Return the (X, Y) coordinate for the center point of the cell that contains the specified text.  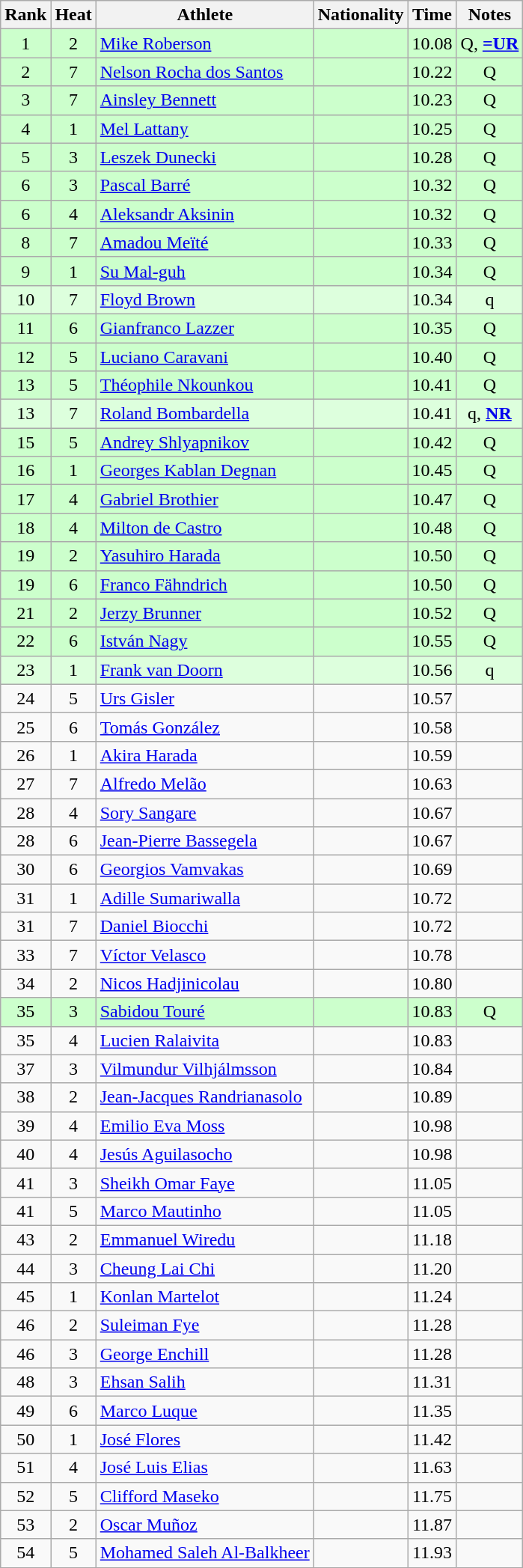
11.35 (432, 1411)
10.56 (432, 670)
44 (25, 1269)
Sabidou Touré (205, 1012)
Marco Mautinho (205, 1211)
Jesús Aguilasocho (205, 1154)
27 (25, 784)
Pascal Barré (205, 186)
José Flores (205, 1439)
10.08 (432, 43)
Lucien Ralaivita (205, 1040)
Su Mal-guh (205, 271)
11.20 (432, 1269)
22 (25, 641)
10.55 (432, 641)
43 (25, 1239)
18 (25, 528)
Yasuhiro Harada (205, 556)
37 (25, 1069)
10.52 (432, 613)
Akira Harada (205, 755)
Emmanuel Wiredu (205, 1239)
George Enchill (205, 1354)
23 (25, 670)
Nelson Rocha dos Santos (205, 72)
José Luis Elias (205, 1468)
Andrey Shlyapnikov (205, 442)
26 (25, 755)
52 (25, 1496)
Georgios Vamvakas (205, 870)
Alfredo Melão (205, 784)
Franco Fähndrich (205, 585)
Jerzy Brunner (205, 613)
Amadou Meïté (205, 242)
49 (25, 1411)
Clifford Maseko (205, 1496)
10.69 (432, 870)
53 (25, 1525)
11.24 (432, 1297)
10.23 (432, 100)
q, NR (489, 414)
Tomás González (205, 727)
25 (25, 727)
Nationality (361, 15)
10.25 (432, 129)
Vilmundur Vilhjálmsson (205, 1069)
Cheung Lai Chi (205, 1269)
Frank van Doorn (205, 670)
10.22 (432, 72)
16 (25, 471)
Ainsley Bennett (205, 100)
33 (25, 955)
10.89 (432, 1097)
38 (25, 1097)
Emilio Eva Moss (205, 1126)
51 (25, 1468)
15 (25, 442)
10.40 (432, 357)
Mike Roberson (205, 43)
10.59 (432, 755)
10.28 (432, 157)
8 (25, 242)
Jean-Jacques Randrianasolo (205, 1097)
Mohamed Saleh Al-Balkheer (205, 1553)
Floyd Brown (205, 299)
Roland Bombardella (205, 414)
Théophile Nkounkou (205, 385)
Georges Kablan Degnan (205, 471)
Gianfranco Lazzer (205, 328)
Heat (73, 15)
Nicos Hadjinicolau (205, 983)
Mel Lattany (205, 129)
Víctor Velasco (205, 955)
Urs Gisler (205, 698)
Gabriel Brothier (205, 499)
11.31 (432, 1382)
10.42 (432, 442)
11.93 (432, 1553)
10.35 (432, 328)
11.87 (432, 1525)
Konlan Martelot (205, 1297)
István Nagy (205, 641)
Suleiman Fye (205, 1326)
10.78 (432, 955)
11 (25, 328)
11.63 (432, 1468)
10.48 (432, 528)
9 (25, 271)
Q, =UR (489, 43)
Notes (489, 15)
Rank (25, 15)
10.33 (432, 242)
Adille Sumariwalla (205, 898)
Daniel Biocchi (205, 927)
54 (25, 1553)
48 (25, 1382)
45 (25, 1297)
10.47 (432, 499)
17 (25, 499)
Athlete (205, 15)
11.75 (432, 1496)
Jean-Pierre Bassegela (205, 841)
40 (25, 1154)
Sheikh Omar Faye (205, 1183)
Marco Luque (205, 1411)
Luciano Caravani (205, 357)
Time (432, 15)
Ehsan Salih (205, 1382)
34 (25, 983)
39 (25, 1126)
24 (25, 698)
Leszek Dunecki (205, 157)
10.84 (432, 1069)
Oscar Muñoz (205, 1525)
10.45 (432, 471)
11.18 (432, 1239)
10.63 (432, 784)
Milton de Castro (205, 528)
10.80 (432, 983)
Sory Sangare (205, 812)
11.42 (432, 1439)
Aleksandr Aksinin (205, 214)
10.57 (432, 698)
30 (25, 870)
21 (25, 613)
10 (25, 299)
50 (25, 1439)
12 (25, 357)
10.58 (432, 727)
